Determine the [x, y] coordinate at the center of the cell enclosing the given text.  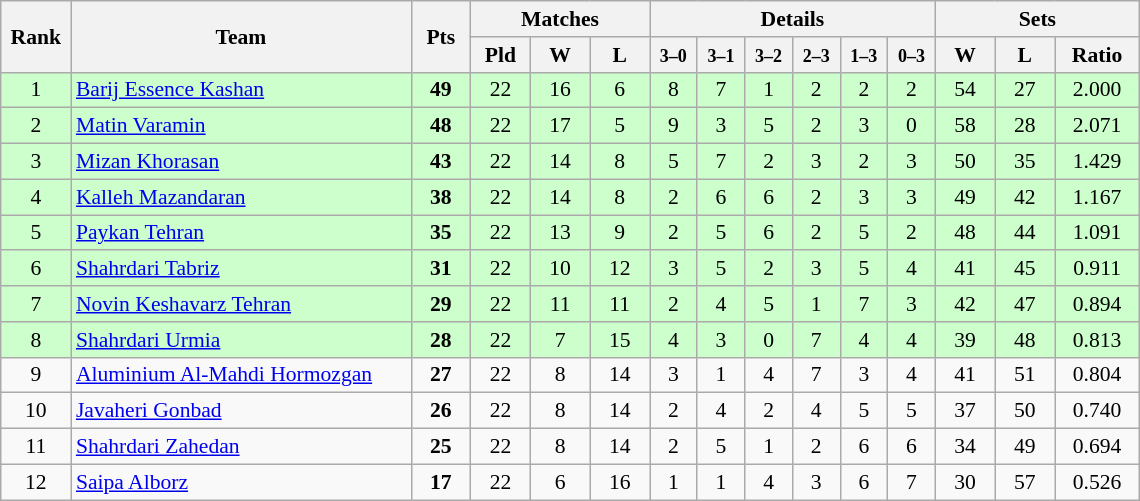
34 [965, 447]
3–2 [769, 55]
54 [965, 90]
37 [965, 411]
Pld [501, 55]
Shahrdari Urmia [241, 340]
31 [441, 269]
1.429 [1096, 162]
1.091 [1096, 233]
25 [441, 447]
Team [241, 36]
Pts [441, 36]
15 [620, 340]
0–3 [912, 55]
39 [965, 340]
Paykan Tehran [241, 233]
44 [1025, 233]
47 [1025, 304]
38 [441, 197]
Sets [1037, 19]
Javaheri Gonbad [241, 411]
26 [441, 411]
2–3 [816, 55]
2.000 [1096, 90]
30 [965, 482]
Kalleh Mazandaran [241, 197]
Novin Keshavarz Tehran [241, 304]
Shahrdari Tabriz [241, 269]
0.813 [1096, 340]
Ratio [1096, 55]
1.167 [1096, 197]
51 [1025, 375]
Rank [36, 36]
58 [965, 126]
2.071 [1096, 126]
45 [1025, 269]
1–3 [864, 55]
Saipa Alborz [241, 482]
43 [441, 162]
Shahrdari Zahedan [241, 447]
3–1 [721, 55]
0.526 [1096, 482]
Barij Essence Kashan [241, 90]
3–0 [674, 55]
57 [1025, 482]
13 [560, 233]
0.694 [1096, 447]
0.911 [1096, 269]
Details [793, 19]
Matin Varamin [241, 126]
0.804 [1096, 375]
Aluminium Al-Mahdi Hormozgan [241, 375]
Mizan Khorasan [241, 162]
Matches [560, 19]
0.894 [1096, 304]
29 [441, 304]
0.740 [1096, 411]
